Determine the [X, Y] coordinate at the center of the cell enclosing the given text.  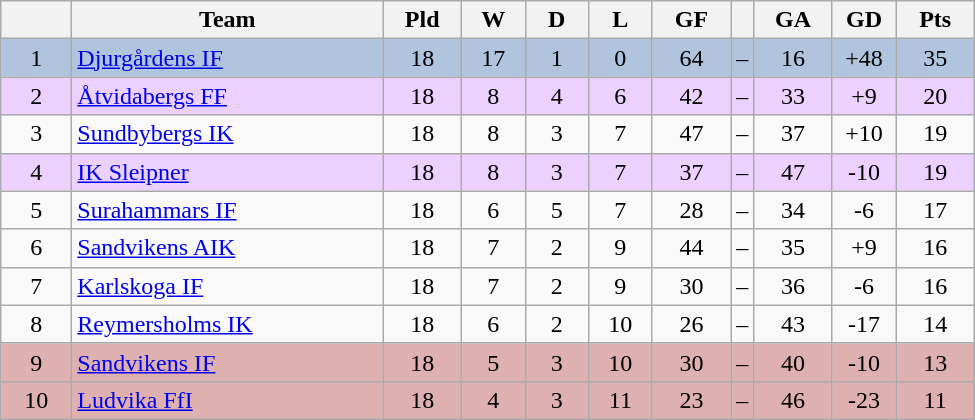
Sandvikens IF [228, 362]
-23 [864, 400]
13 [936, 362]
GA [794, 20]
Karlskoga IF [228, 286]
+10 [864, 134]
GD [864, 20]
28 [692, 210]
W [493, 20]
20 [936, 96]
-17 [864, 324]
64 [692, 58]
+48 [864, 58]
Djurgårdens IF [228, 58]
Pld [422, 20]
36 [794, 286]
Reymersholms IK [228, 324]
L [621, 20]
40 [794, 362]
44 [692, 248]
34 [794, 210]
26 [692, 324]
Team [228, 20]
Åtvidabergs FF [228, 96]
42 [692, 96]
Ludvika FfI [228, 400]
23 [692, 400]
D [557, 20]
Pts [936, 20]
43 [794, 324]
46 [794, 400]
Sandvikens AIK [228, 248]
Surahammars IF [228, 210]
33 [794, 96]
14 [936, 324]
Sundbybergs IK [228, 134]
0 [621, 58]
GF [692, 20]
IK Sleipner [228, 172]
